Detect which cell encompasses the target text, then output its [X, Y] center coordinate. 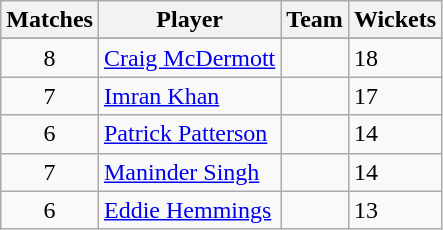
17 [394, 96]
Imran Khan [189, 96]
Team [315, 20]
Wickets [394, 20]
13 [394, 210]
8 [50, 58]
Maninder Singh [189, 172]
Matches [50, 20]
Player [189, 20]
Eddie Hemmings [189, 210]
Patrick Patterson [189, 134]
18 [394, 58]
Craig McDermott [189, 58]
